Extract the (x, y) coordinate from the center of the cell holding the provided text.  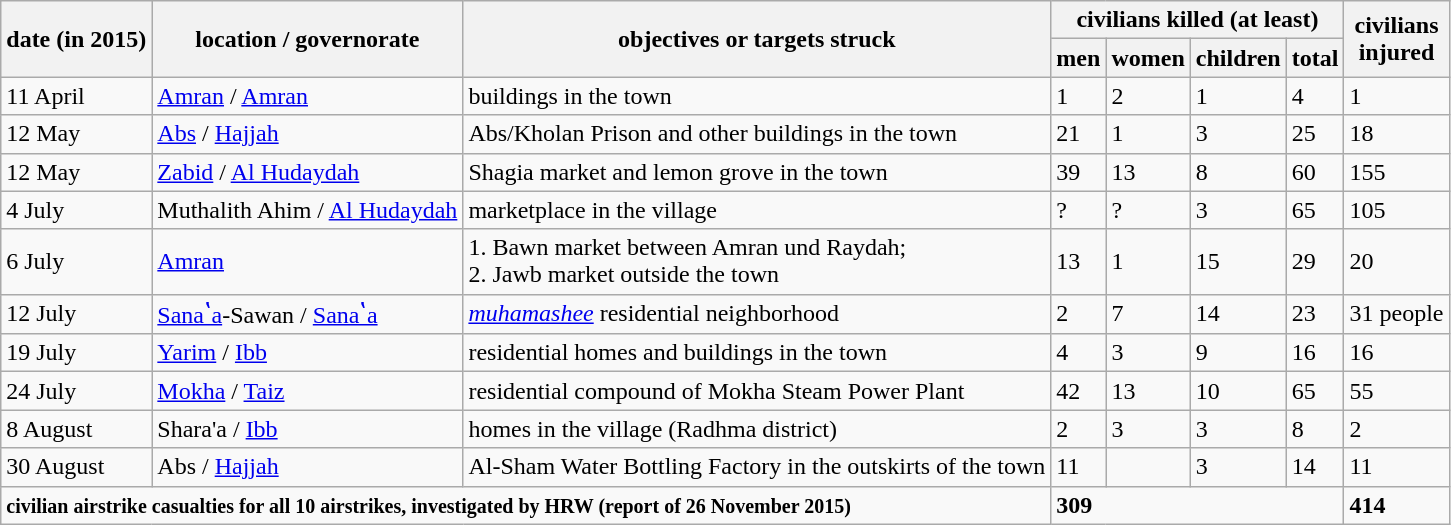
24 July (76, 391)
date (in 2015) (76, 39)
Shagia market and lemon grove in the town (757, 172)
9 (1238, 353)
29 (1315, 262)
23 (1315, 314)
20 (1396, 262)
Shara'a / Ibb (308, 429)
155 (1396, 172)
residential compound of Mokha Steam Power Plant (757, 391)
children (1238, 58)
414 (1396, 505)
18 (1396, 134)
civilian airstrike casualties for all 10 airstrikes, investigated by HRW (report of 26 November 2015) (526, 505)
Mokha / Taiz (308, 391)
42 (1078, 391)
55 (1396, 391)
Muthalith Ahim / Al Hudaydah (308, 210)
8 August (76, 429)
women (1148, 58)
residential homes and buildings in the town (757, 353)
location / governorate (308, 39)
25 (1315, 134)
31 people (1396, 314)
marketplace in the village (757, 210)
6 July (76, 262)
buildings in the town (757, 96)
Sanaʽa-Sawan / Sanaʽa (308, 314)
21 (1078, 134)
60 (1315, 172)
Al-Sham Water Bottling Factory in the outskirts of the town (757, 467)
muhamashee residential neighborhood (757, 314)
objectives or targets struck (757, 39)
Amran / Amran (308, 96)
4 July (76, 210)
1. Bawn market between Amran und Raydah;2. Jawb market outside the town (757, 262)
10 (1238, 391)
11 April (76, 96)
30 August (76, 467)
39 (1078, 172)
homes in the village (Radhma district) (757, 429)
men (1078, 58)
309 (1198, 505)
Abs/Kholan Prison and other buildings in the town (757, 134)
105 (1396, 210)
civilians killed (at least) (1198, 20)
Amran (308, 262)
total (1315, 58)
Yarim / Ibb (308, 353)
12 July (76, 314)
civiliansinjured (1396, 39)
19 July (76, 353)
15 (1238, 262)
7 (1148, 314)
Zabid / Al Hudaydah (308, 172)
